Find where the given text appears and provide that cell's center as (X, Y) coordinate. 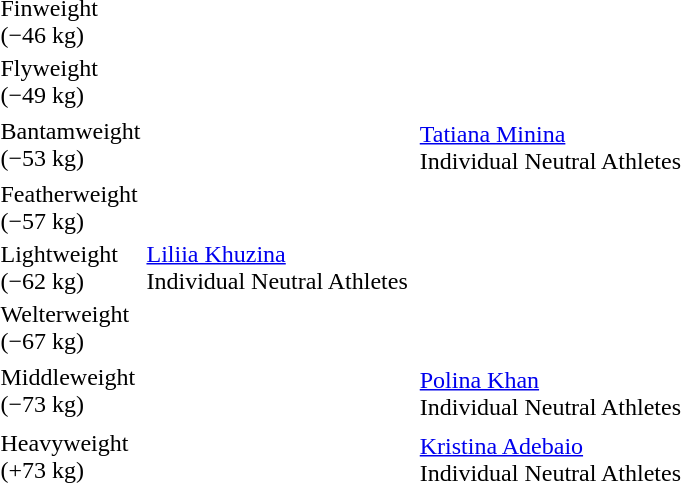
Liliia Khuzina Individual Neutral Athletes (277, 268)
